Find where the given text appears and provide that cell's center as (X, Y) coordinate. 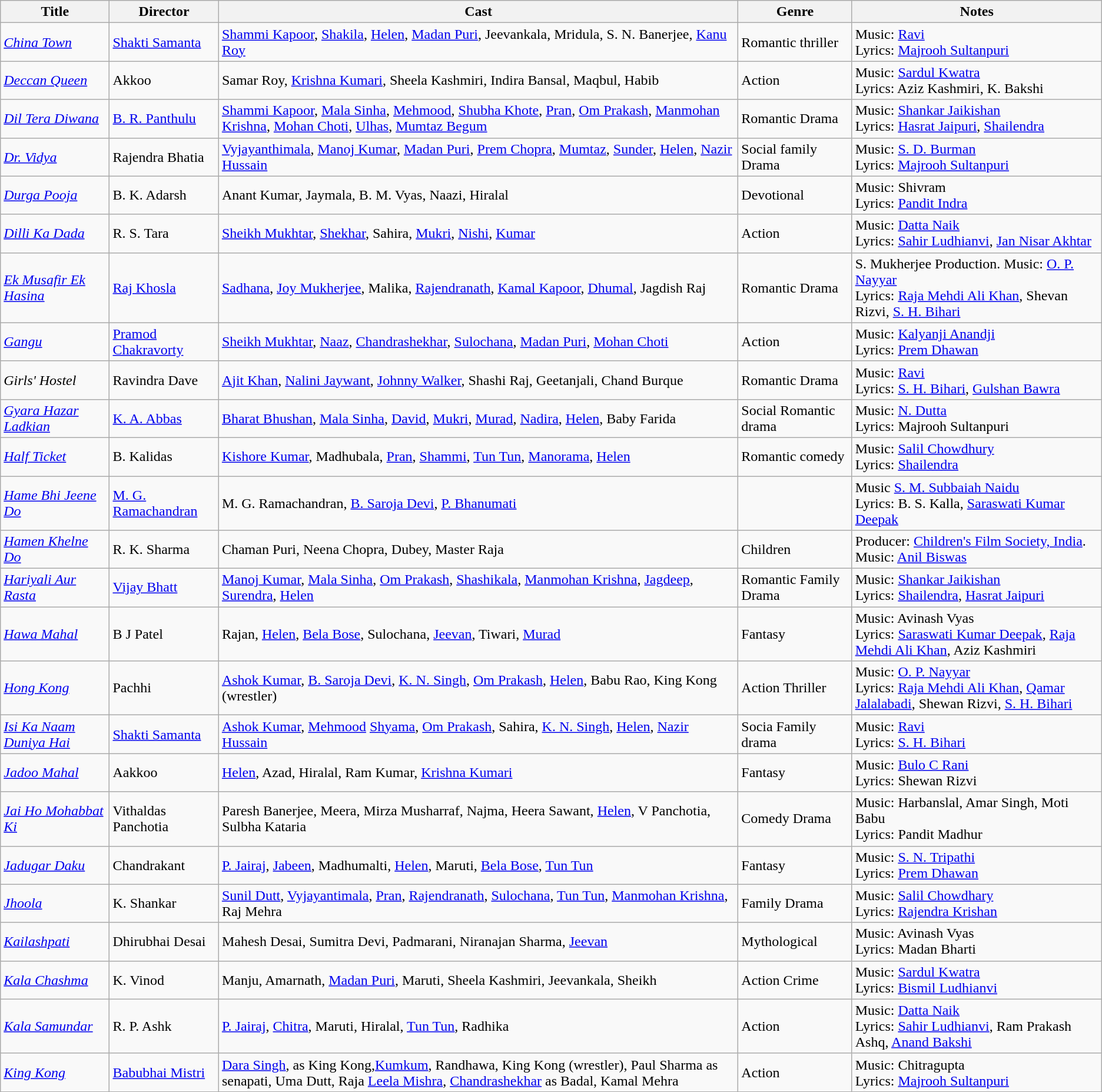
Anant Kumar, Jaymala, B. M. Vyas, Naazi, Hiralal (478, 195)
Hariyali Aur Rasta (55, 588)
Pramod Chakravorty (164, 341)
B. K. Adarsh (164, 195)
Music: Shankar JaikishanLyrics: Shailendra, Hasrat Jaipuri (977, 588)
Music: ShivramLyrics: Pandit Indra (977, 195)
Half Ticket (55, 457)
Children (795, 550)
Isi Ka Naam Duniya Hai (55, 735)
R. S. Tara (164, 233)
Hame Bhi Jeene Do (55, 503)
Director (164, 12)
S. Mukherjee Production. Music: O. P. NayyarLyrics: Raja Mehdi Ali Khan, Shevan Rizvi, S. H. Bihari (977, 287)
Music: ChitraguptaLyrics: Majrooh Sultanpuri (977, 1073)
R. K. Sharma (164, 550)
Kala Samundar (55, 1026)
Producer: Children's Film Society, India.Music: Anil Biswas (977, 550)
R. P. Ashk (164, 1026)
Music: Bulo C RaniLyrics: Shewan Rizvi (977, 772)
Paresh Banerjee, Meera, Mirza Musharraf, Najma, Heera Sawant, Helen, V Panchotia, Sulbha Kataria (478, 819)
B. R. Panthulu (164, 119)
Vithaldas Panchotia (164, 819)
Music: Salil ChowdharyLyrics: Rajendra Krishan (977, 903)
Helen, Azad, Hiralal, Ram Kumar, Krishna Kumari (478, 772)
Aakkoo (164, 772)
Sheikh Mukhtar, Shekhar, Sahira, Mukri, Nishi, Kumar (478, 233)
Ravindra Dave (164, 380)
Bharat Bhushan, Mala Sinha, David, Mukri, Murad, Nadira, Helen, Baby Farida (478, 418)
Akkoo (164, 80)
Action Crime (795, 980)
K. Shankar (164, 903)
Notes (977, 12)
Cast (478, 12)
Music: Shankar JaikishanLyrics: Hasrat Jaipuri, Shailendra (977, 119)
Chaman Puri, Neena Chopra, Dubey, Master Raja (478, 550)
Music: Sardul KwatraLyrics: Bismil Ludhianvi (977, 980)
Gyara Hazar Ladkian (55, 418)
Music S. M. Subbaiah NaiduLyrics: B. S. Kalla, Saraswati Kumar Deepak (977, 503)
Title (55, 12)
Pachhi (164, 688)
Music: Datta NaikLyrics: Sahir Ludhianvi, Ram Prakash Ashq, Anand Bakshi (977, 1026)
Sadhana, Joy Mukherjee, Malika, Rajendranath, Kamal Kapoor, Dhumal, Jagdish Raj (478, 287)
M. G. Ramachandran (164, 503)
Raj Khosla (164, 287)
B J Patel (164, 634)
Family Drama (795, 903)
Social family Drama (795, 157)
Romantic Family Drama (795, 588)
Kala Chashma (55, 980)
P. Jairaj, Jabeen, Madhumalti, Helen, Maruti, Bela Bose, Tun Tun (478, 865)
Music: Kalyanji AnandjiLyrics: Prem Dhawan (977, 341)
M. G. Ramachandran, B. Saroja Devi, P. Bhanumati (478, 503)
China Town (55, 42)
Manju, Amarnath, Madan Puri, Maruti, Sheela Kashmiri, Jeevankala, Sheikh (478, 980)
Music: RaviLyrics: S. H. Bihari (977, 735)
Rajan, Helen, Bela Bose, Sulochana, Jeevan, Tiwari, Murad (478, 634)
Gangu (55, 341)
Music: Sardul KwatraLyrics: Aziz Kashmiri, K. Bakshi (977, 80)
B. Kalidas (164, 457)
Mythological (795, 942)
Jadoo Mahal (55, 772)
Music: S. D. BurmanLyrics: Majrooh Sultanpuri (977, 157)
Genre (795, 12)
Ashok Kumar, Mehmood Shyama, Om Prakash, Sahira, K. N. Singh, Helen, Nazir Hussain (478, 735)
Deccan Queen (55, 80)
Music: RaviLyrics: S. H. Bihari, Gulshan Bawra (977, 380)
Music: Salil ChowdhuryLyrics: Shailendra (977, 457)
Mahesh Desai, Sumitra Devi, Padmarani, Niranajan Sharma, Jeevan (478, 942)
Dilli Ka Dada (55, 233)
Ajit Khan, Nalini Jaywant, Johnny Walker, Shashi Raj, Geetanjali, Chand Burque (478, 380)
Jadugar Daku (55, 865)
Shammi Kapoor, Shakila, Helen, Madan Puri, Jeevankala, Mridula, S. N. Banerjee, Kanu Roy (478, 42)
Shammi Kapoor, Mala Sinha, Mehmood, Shubha Khote, Pran, Om Prakash, Manmohan Krishna, Mohan Choti, Ulhas, Mumtaz Begum (478, 119)
Music: RaviLyrics: Majrooh Sultanpuri (977, 42)
Music: Avinash VyasLyrics: Madan Bharti (977, 942)
Girls' Hostel (55, 380)
Music: Harbanslal, Amar Singh, Moti BabuLyrics: Pandit Madhur (977, 819)
Dhirubhai Desai (164, 942)
K. A. Abbas (164, 418)
Jai Ho Mohabbat Ki (55, 819)
Hong Kong (55, 688)
P. Jairaj, Chitra, Maruti, Hiralal, Tun Tun, Radhika (478, 1026)
Ashok Kumar, B. Saroja Devi, K. N. Singh, Om Prakash, Helen, Babu Rao, King Kong (wrestler) (478, 688)
Music: Datta NaikLyrics: Sahir Ludhianvi, Jan Nisar Akhtar (977, 233)
Comedy Drama (795, 819)
Hamen Khelne Do (55, 550)
Social Romantic drama (795, 418)
Ek Musafir Ek Hasina (55, 287)
Rajendra Bhatia (164, 157)
Hawa Mahal (55, 634)
Devotional (795, 195)
Sheikh Mukhtar, Naaz, Chandrashekhar, Sulochana, Madan Puri, Mohan Choti (478, 341)
Chandrakant (164, 865)
Dil Tera Diwana (55, 119)
Vyjayanthimala, Manoj Kumar, Madan Puri, Prem Chopra, Mumtaz, Sunder, Helen, Nazir Hussain (478, 157)
King Kong (55, 1073)
Dr. Vidya (55, 157)
Jhoola (55, 903)
Samar Roy, Krishna Kumari, Sheela Kashmiri, Indira Bansal, Maqbul, Habib (478, 80)
Action Thriller (795, 688)
Vijay Bhatt (164, 588)
Music: Avinash VyasLyrics: Saraswati Kumar Deepak, Raja Mehdi Ali Khan, Aziz Kashmiri (977, 634)
Sunil Dutt, Vyjayantimala, Pran, Rajendranath, Sulochana, Tun Tun, Manmohan Krishna, Raj Mehra (478, 903)
Music: N. DuttaLyrics: Majrooh Sultanpuri (977, 418)
Kailashpati (55, 942)
Music: S. N. TripathiLyrics: Prem Dhawan (977, 865)
Romantic thriller (795, 42)
Romantic comedy (795, 457)
Manoj Kumar, Mala Sinha, Om Prakash, Shashikala, Manmohan Krishna, Jagdeep, Surendra, Helen (478, 588)
Socia Family drama (795, 735)
Kishore Kumar, Madhubala, Pran, Shammi, Tun Tun, Manorama, Helen (478, 457)
Durga Pooja (55, 195)
K. Vinod (164, 980)
Babubhai Mistri (164, 1073)
Music: O. P. NayyarLyrics: Raja Mehdi Ali Khan, Qamar Jalalabadi, Shewan Rizvi, S. H. Bihari (977, 688)
